Search for the cell housing the specified text and yield its [X, Y] center coordinate. 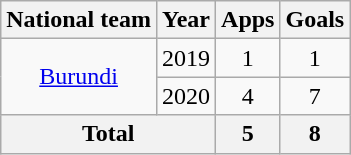
5 [248, 134]
Burundi [79, 77]
Year [186, 20]
4 [248, 96]
8 [315, 134]
2019 [186, 58]
Goals [315, 20]
Total [108, 134]
National team [79, 20]
2020 [186, 96]
Apps [248, 20]
7 [315, 96]
